Search for the cell housing the specified text and yield its [X, Y] center coordinate. 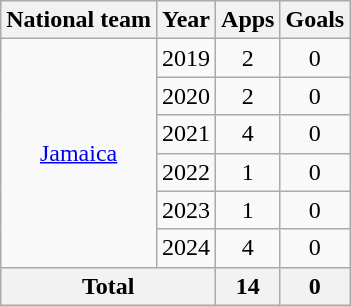
2024 [186, 248]
2023 [186, 210]
2020 [186, 96]
2022 [186, 172]
National team [79, 20]
Year [186, 20]
2021 [186, 134]
2019 [186, 58]
Apps [248, 20]
Jamaica [79, 153]
14 [248, 286]
Goals [315, 20]
Total [108, 286]
